For the text-containing cell, return its midpoint in [x, y] coordinate format. 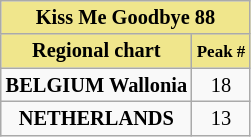
BELGIUM Wallonia [96, 85]
Peak # [221, 51]
Regional chart [96, 51]
13 [221, 118]
Kiss Me Goodbye 88 [126, 17]
18 [221, 85]
NETHERLANDS [96, 118]
